Locate the cell with the specified text and output its [X, Y] center coordinate. 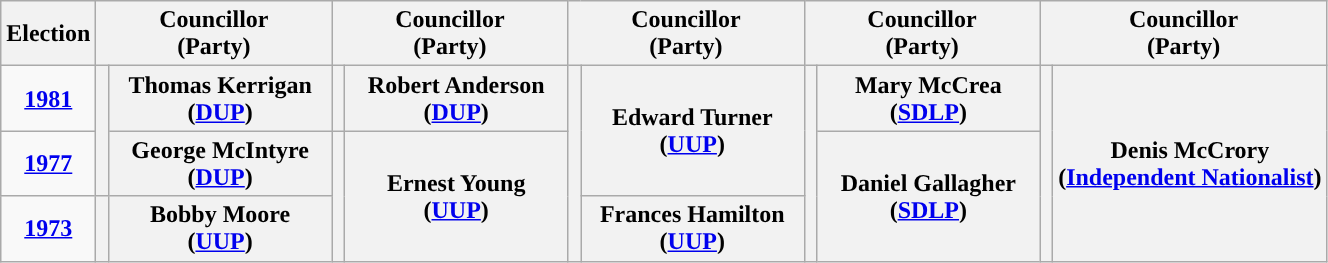
Ernest Young (UUP) [456, 196]
Robert Anderson (DUP) [456, 98]
George McIntyre (DUP) [220, 164]
Thomas Kerrigan (DUP) [220, 98]
Daniel Gallagher (SDLP) [929, 196]
Edward Turner (UUP) [692, 131]
1977 [48, 164]
Frances Hamilton (UUP) [692, 228]
1981 [48, 98]
Bobby Moore (UUP) [220, 228]
1973 [48, 228]
Election [48, 34]
Mary McCrea (SDLP) [929, 98]
Denis McCrory (Independent Nationalist) [1190, 164]
